Pinpoint the cell where the given text exists, returning its (X, Y) midpoint coordinate. 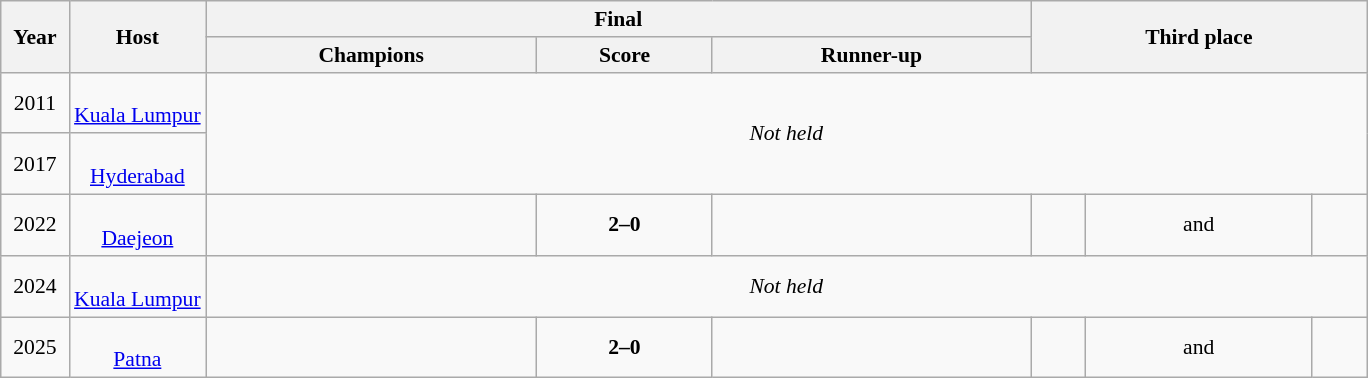
Runner-up (872, 55)
Host (138, 36)
2024 (35, 286)
2011 (35, 102)
Final (618, 19)
Score (624, 55)
2022 (35, 226)
2025 (35, 348)
Year (35, 36)
Champions (372, 55)
Hyderabad (138, 164)
Third place (1199, 36)
Patna (138, 348)
Daejeon (138, 226)
2017 (35, 164)
